For the text-containing cell, return its midpoint in (x, y) coordinate format. 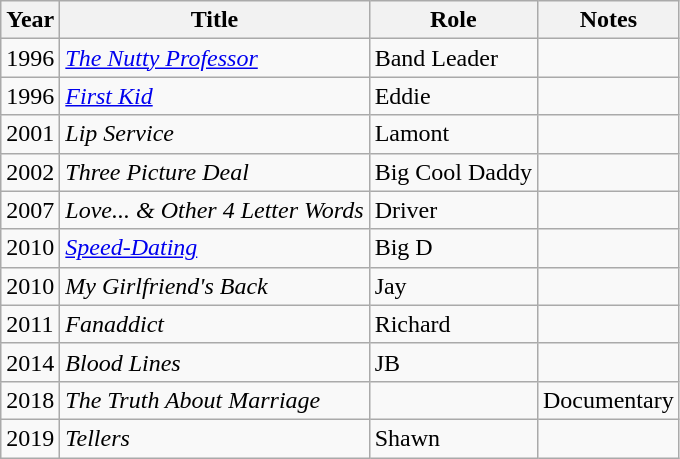
2019 (30, 438)
2007 (30, 210)
Richard (453, 324)
Year (30, 20)
Lip Service (214, 134)
Tellers (214, 438)
Documentary (608, 400)
Lamont (453, 134)
2018 (30, 400)
Big D (453, 248)
Driver (453, 210)
Speed-Dating (214, 248)
Fanaddict (214, 324)
Three Picture Deal (214, 172)
Band Leader (453, 58)
JB (453, 362)
2011 (30, 324)
2002 (30, 172)
Role (453, 20)
Jay (453, 286)
Big Cool Daddy (453, 172)
My Girlfriend's Back (214, 286)
Blood Lines (214, 362)
The Nutty Professor (214, 58)
Shawn (453, 438)
2001 (30, 134)
Eddie (453, 96)
Notes (608, 20)
Title (214, 20)
Love... & Other 4 Letter Words (214, 210)
2014 (30, 362)
First Kid (214, 96)
The Truth About Marriage (214, 400)
